Detect which cell encompasses the target text, then output its (X, Y) center coordinate. 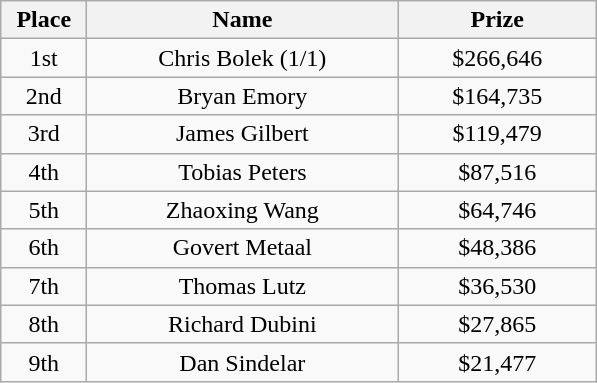
Richard Dubini (242, 324)
3rd (44, 134)
$64,746 (498, 210)
Zhaoxing Wang (242, 210)
Prize (498, 20)
$119,479 (498, 134)
9th (44, 362)
7th (44, 286)
Tobias Peters (242, 172)
4th (44, 172)
8th (44, 324)
Govert Metaal (242, 248)
Name (242, 20)
Thomas Lutz (242, 286)
2nd (44, 96)
$266,646 (498, 58)
5th (44, 210)
$164,735 (498, 96)
Chris Bolek (1/1) (242, 58)
Bryan Emory (242, 96)
$36,530 (498, 286)
1st (44, 58)
$87,516 (498, 172)
$21,477 (498, 362)
6th (44, 248)
James Gilbert (242, 134)
$27,865 (498, 324)
Place (44, 20)
Dan Sindelar (242, 362)
$48,386 (498, 248)
